Pinpoint the cell where the given text exists, returning its (X, Y) midpoint coordinate. 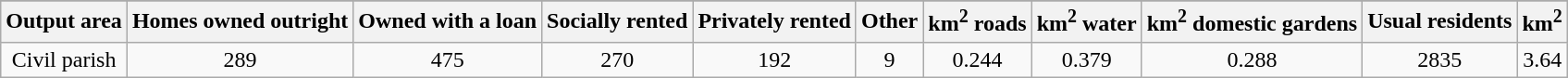
Output area (65, 22)
2835 (1439, 59)
Owned with a loan (448, 22)
Civil parish (65, 59)
3.64 (1542, 59)
0.379 (1086, 59)
Homes owned outright (240, 22)
289 (240, 59)
9 (889, 59)
km2 (1542, 22)
270 (618, 59)
km2 water (1086, 22)
475 (448, 59)
km2 roads (977, 22)
Socially rented (618, 22)
Other (889, 22)
192 (775, 59)
Privately rented (775, 22)
0.288 (1252, 59)
km2 domestic gardens (1252, 22)
0.244 (977, 59)
Usual residents (1439, 22)
